Extract the (X, Y) coordinate from the center of the cell holding the provided text.  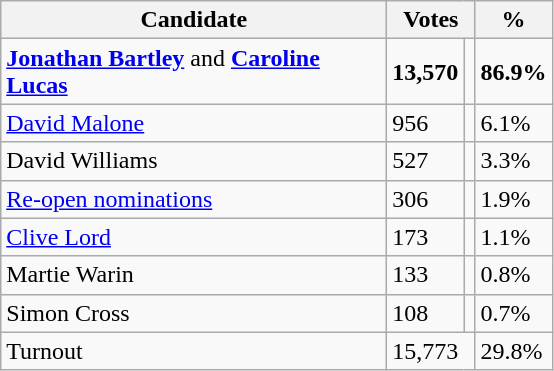
86.9% (514, 72)
1.9% (514, 199)
527 (426, 161)
David Williams (194, 161)
108 (426, 313)
% (514, 20)
Simon Cross (194, 313)
Clive Lord (194, 237)
Martie Warin (194, 275)
3.3% (514, 161)
Candidate (194, 20)
15,773 (431, 351)
133 (426, 275)
0.7% (514, 313)
6.1% (514, 123)
956 (426, 123)
173 (426, 237)
Turnout (194, 351)
0.8% (514, 275)
1.1% (514, 237)
29.8% (514, 351)
Jonathan Bartley and Caroline Lucas (194, 72)
306 (426, 199)
Re-open nominations (194, 199)
Votes (431, 20)
David Malone (194, 123)
13,570 (426, 72)
